Scan for the cell matching the given text and deliver its (x, y) coordinate at center. 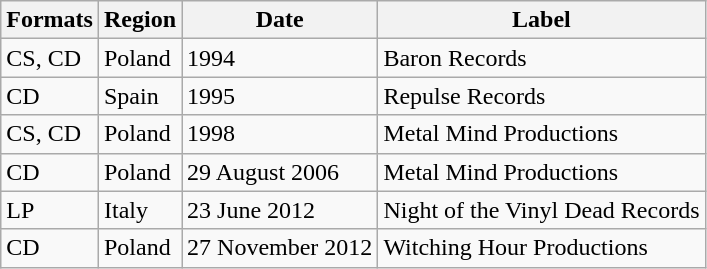
29 August 2006 (280, 172)
Night of the Vinyl Dead Records (542, 210)
Label (542, 20)
Region (140, 20)
23 June 2012 (280, 210)
LP (50, 210)
Date (280, 20)
Italy (140, 210)
1995 (280, 96)
Formats (50, 20)
Repulse Records (542, 96)
1994 (280, 58)
Spain (140, 96)
27 November 2012 (280, 248)
Baron Records (542, 58)
Witching Hour Productions (542, 248)
1998 (280, 134)
